Pinpoint the cell where the given text exists, returning its [X, Y] midpoint coordinate. 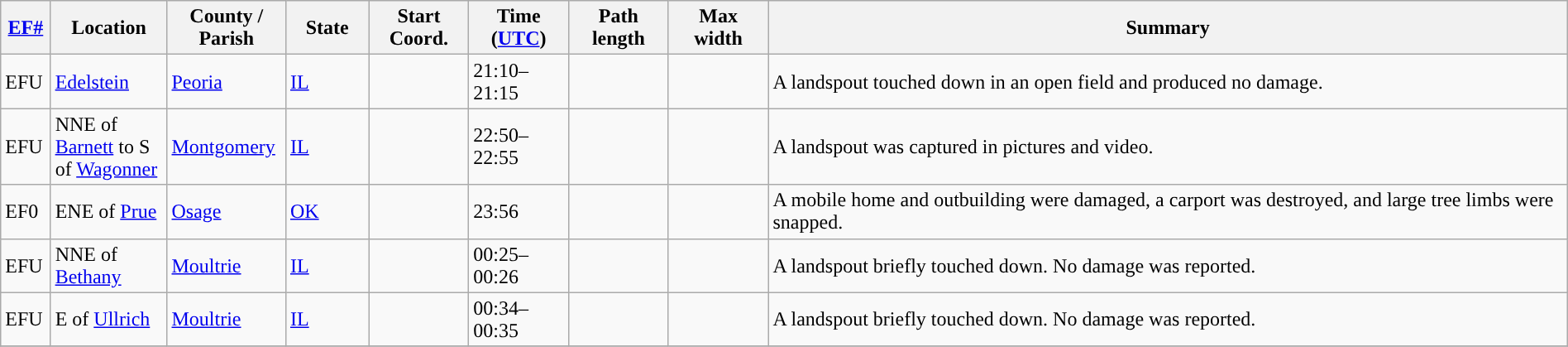
Path length [619, 28]
Time (UTC) [519, 28]
23:56 [519, 212]
ENE of Prue [109, 212]
Max width [718, 28]
A mobile home and outbuilding were damaged, a carport was destroyed, and large tree limbs were snapped. [1168, 212]
State [327, 28]
00:34–00:35 [519, 320]
OK [327, 212]
EF# [26, 28]
Edelstein [109, 81]
Osage [227, 212]
Summary [1168, 28]
A landspout touched down in an open field and produced no damage. [1168, 81]
NNE of Bethany [109, 265]
21:10–21:15 [519, 81]
Location [109, 28]
E of Ullrich [109, 320]
Start Coord. [418, 28]
County / Parish [227, 28]
22:50–22:55 [519, 147]
00:25–00:26 [519, 265]
EF0 [26, 212]
Peoria [227, 81]
A landspout was captured in pictures and video. [1168, 147]
Montgomery [227, 147]
NNE of Barnett to S of Wagonner [109, 147]
